Return (X, Y) of the center of cell containing provided text 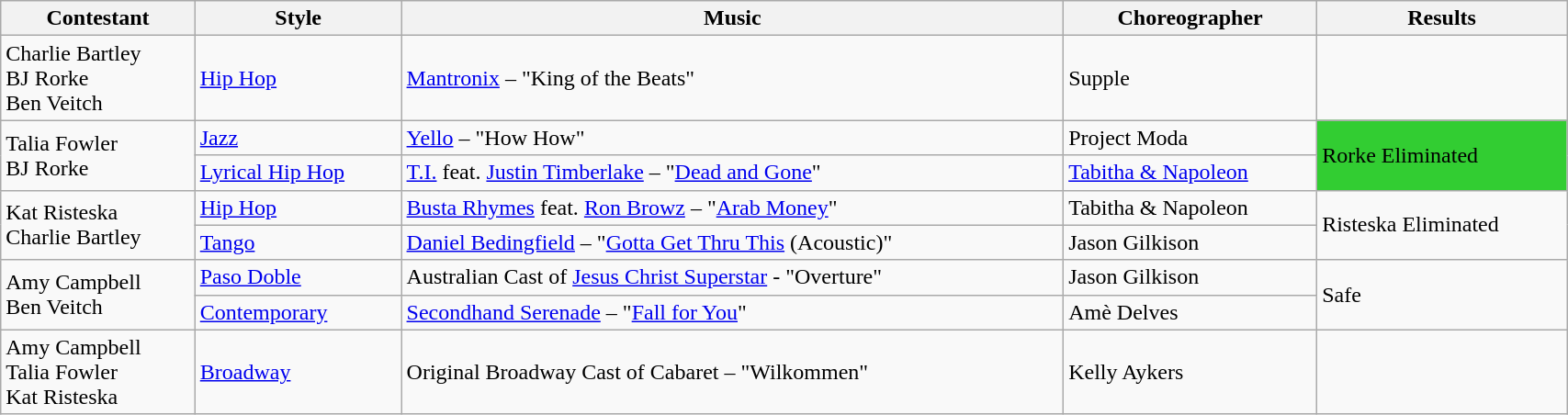
Broadway (298, 372)
Paso Doble (298, 277)
Original Broadway Cast of Cabaret – "Wilkommen" (733, 372)
Talia Fowler BJ Rorke (97, 155)
Amy Campbell Talia Fowler Kat Risteska (97, 372)
Contemporary (298, 312)
Project Moda (1190, 138)
Mantronix – "King of the Beats" (733, 78)
Busta Rhymes feat. Ron Browz – "Arab Money" (733, 207)
Safe (1442, 295)
Yello – "How How" (733, 138)
Risteska Eliminated (1442, 225)
Contestant (97, 18)
T.I. feat. Justin Timberlake – "Dead and Gone" (733, 173)
Charlie Bartley BJ Rorke Ben Veitch (97, 78)
Secondhand Serenade – "Fall for You" (733, 312)
Rorke Eliminated (1442, 155)
Music (733, 18)
Kat Risteska Charlie Bartley (97, 225)
Daniel Bedingfield – "Gotta Get Thru This (Acoustic)" (733, 242)
Lyrical Hip Hop (298, 173)
Supple (1190, 78)
Choreographer (1190, 18)
Amy Campbell Ben Veitch (97, 295)
Jazz (298, 138)
Amè Delves (1190, 312)
Australian Cast of Jesus Christ Superstar - "Overture" (733, 277)
Style (298, 18)
Kelly Aykers (1190, 372)
Results (1442, 18)
Tango (298, 242)
